Return the [X, Y] coordinate for the center point of the cell that contains the specified text.  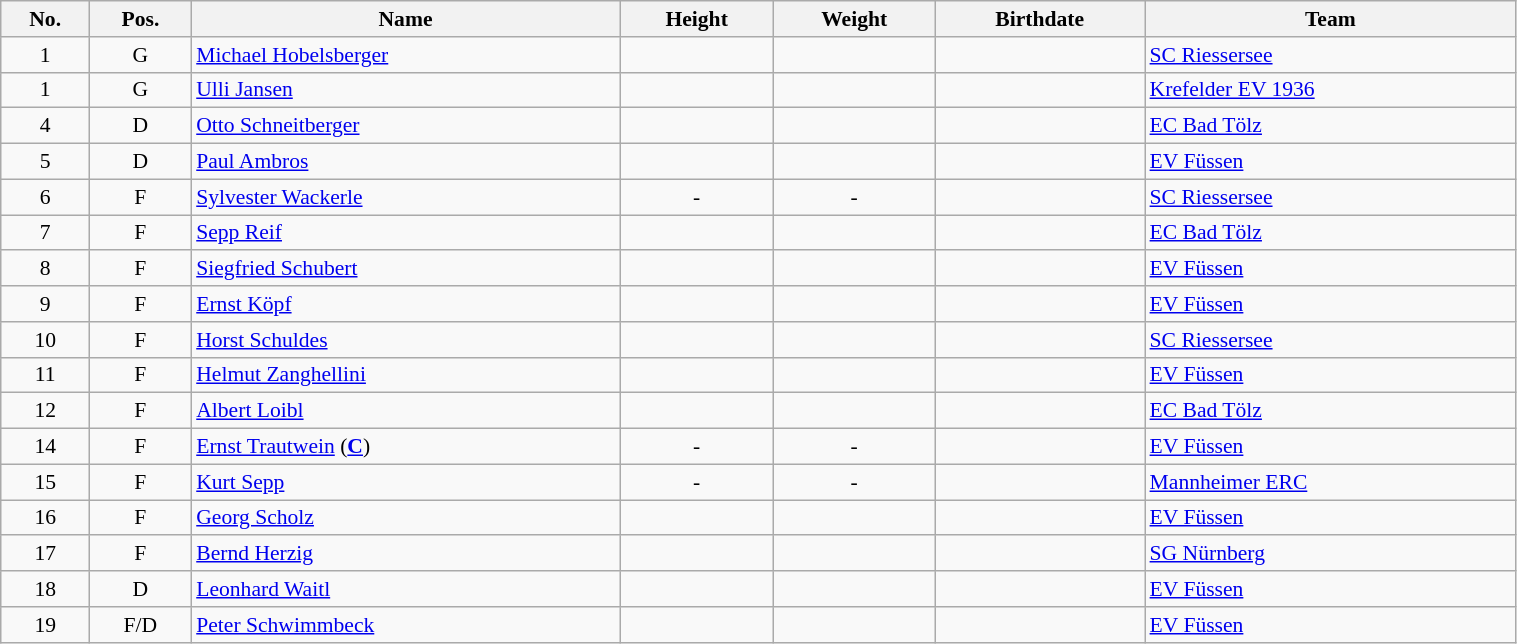
8 [46, 269]
SG Nürnberg [1330, 554]
5 [46, 162]
16 [46, 518]
Ulli Jansen [406, 90]
12 [46, 411]
Paul Ambros [406, 162]
Ernst Köpf [406, 304]
Peter Schwimmbeck [406, 625]
19 [46, 625]
14 [46, 447]
18 [46, 589]
Siegfried Schubert [406, 269]
Birthdate [1040, 19]
Kurt Sepp [406, 482]
Leonhard Waitl [406, 589]
Pos. [141, 19]
Krefelder EV 1936 [1330, 90]
Michael Hobelsberger [406, 55]
Sylvester Wackerle [406, 197]
6 [46, 197]
No. [46, 19]
11 [46, 375]
Helmut Zanghellini [406, 375]
Height [697, 19]
7 [46, 233]
17 [46, 554]
Albert Loibl [406, 411]
F/D [141, 625]
Horst Schuldes [406, 340]
9 [46, 304]
Mannheimer ERC [1330, 482]
Team [1330, 19]
15 [46, 482]
10 [46, 340]
4 [46, 126]
Georg Scholz [406, 518]
Bernd Herzig [406, 554]
Otto Schneitberger [406, 126]
Ernst Trautwein (C) [406, 447]
Weight [854, 19]
Name [406, 19]
Sepp Reif [406, 233]
